From the cell containing the given text, extract its center point as [x, y] coordinate. 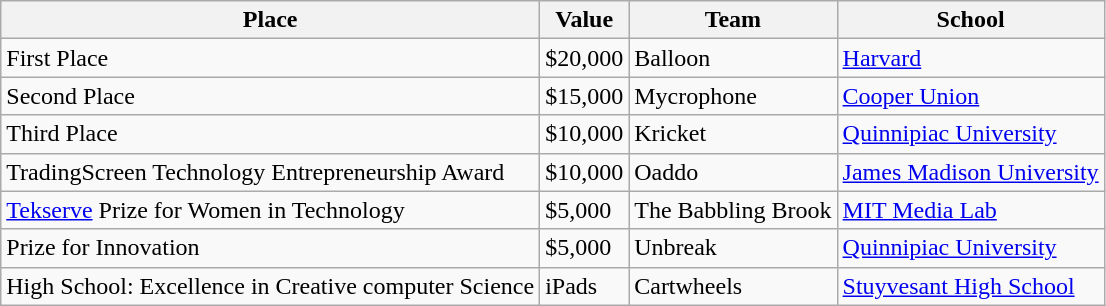
Place [270, 20]
$20,000 [584, 58]
Prize for Innovation [270, 248]
Team [733, 20]
iPads [584, 286]
Tekserve Prize for Women in Technology [270, 210]
High School: Excellence in Creative computer Science [270, 286]
School [970, 20]
Cooper Union [970, 96]
Cartwheels [733, 286]
Unbreak [733, 248]
Kricket [733, 134]
MIT Media Lab [970, 210]
$15,000 [584, 96]
Mycrophone [733, 96]
Balloon [733, 58]
Second Place [270, 96]
Third Place [270, 134]
TradingScreen Technology Entrepreneurship Award [270, 172]
The Babbling Brook [733, 210]
First Place [270, 58]
Value [584, 20]
Stuyvesant High School [970, 286]
Harvard [970, 58]
Oaddo [733, 172]
James Madison University [970, 172]
